Pinpoint the cell where the given text exists, returning its [x, y] midpoint coordinate. 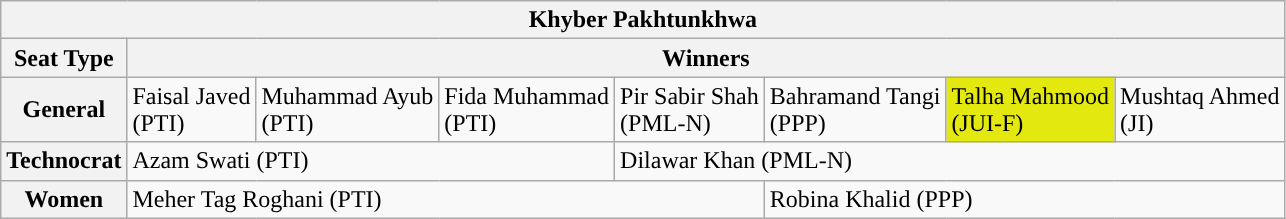
Winners [706, 58]
Faisal Javed(PTI) [192, 110]
Bahramand Tangi(PPP) [855, 110]
Women [64, 199]
General [64, 110]
Robina Khalid (PPP) [1024, 199]
Fida Muhammad(PTI) [527, 110]
Azam Swati (PTI) [371, 161]
Talha Mahmood(JUI-F) [1030, 110]
Muhammad Ayub(PTI) [348, 110]
Technocrat [64, 161]
Khyber Pakhtunkhwa [643, 20]
Mushtaq Ahmed(JI) [1200, 110]
Seat Type [64, 58]
Pir Sabir Shah(PML-N) [690, 110]
Dilawar Khan (PML-N) [950, 161]
Meher Tag Roghani (PTI) [446, 199]
